Find where the given text appears and provide that cell's center as (X, Y) coordinate. 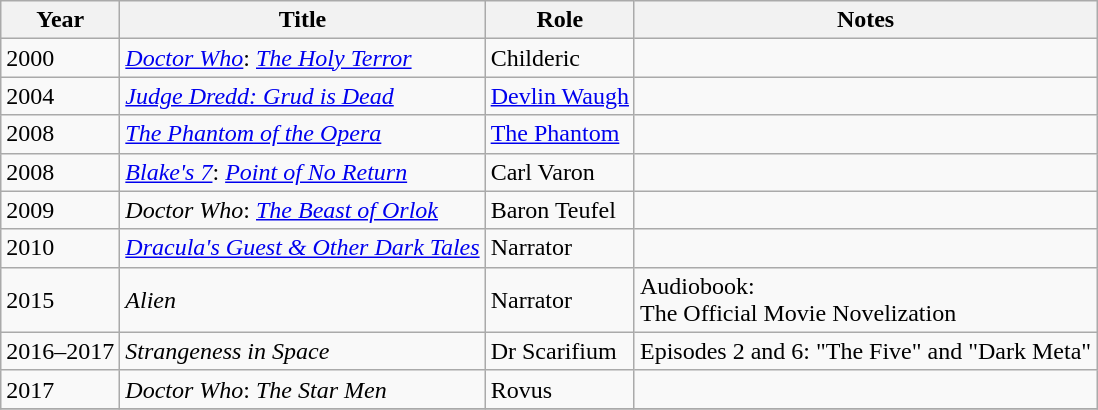
Devlin Waugh (560, 96)
The Phantom of the Opera (302, 134)
Doctor Who: The Holy Terror (302, 58)
Episodes 2 and 6: "The Five" and "Dark Meta" (865, 351)
Audiobook:The Official Movie Novelization (865, 300)
2017 (60, 389)
Role (560, 20)
Dracula's Guest & Other Dark Tales (302, 248)
2010 (60, 248)
Blake's 7: Point of No Return (302, 172)
Rovus (560, 389)
Strangeness in Space (302, 351)
Baron Teufel (560, 210)
Carl Varon (560, 172)
Doctor Who: The Star Men (302, 389)
Childeric (560, 58)
2000 (60, 58)
2015 (60, 300)
Dr Scarifium (560, 351)
Notes (865, 20)
The Phantom (560, 134)
Title (302, 20)
Year (60, 20)
2009 (60, 210)
Doctor Who: The Beast of Orlok (302, 210)
Judge Dredd: Grud is Dead (302, 96)
2004 (60, 96)
Alien (302, 300)
2016–2017 (60, 351)
